Locate the cell with the specified text and output its [x, y] center coordinate. 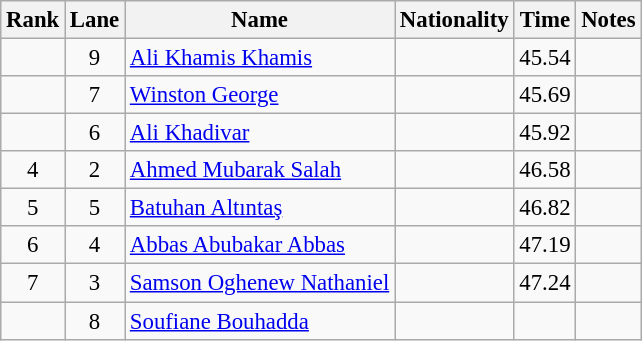
Winston George [260, 95]
Ali Khamis Khamis [260, 58]
47.19 [545, 245]
8 [95, 321]
45.54 [545, 58]
45.69 [545, 95]
9 [95, 58]
45.92 [545, 133]
Rank [33, 20]
3 [95, 283]
Abbas Abubakar Abbas [260, 245]
Time [545, 20]
47.24 [545, 283]
Samson Oghenew Nathaniel [260, 283]
46.58 [545, 170]
Lane [95, 20]
2 [95, 170]
Soufiane Bouhadda [260, 321]
Ali Khadivar [260, 133]
Notes [608, 20]
Ahmed Mubarak Salah [260, 170]
Batuhan Altıntaş [260, 208]
Nationality [454, 20]
Name [260, 20]
46.82 [545, 208]
